Detect which cell encompasses the target text, then output its (X, Y) center coordinate. 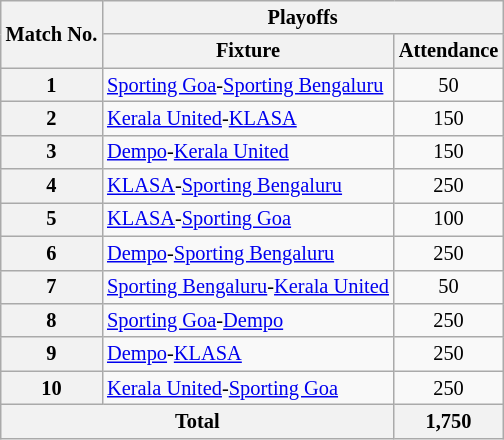
6 (52, 253)
Dempo-Sporting Bengaluru (248, 253)
10 (52, 388)
Match No. (52, 34)
KLASA-Sporting Bengaluru (248, 186)
4 (52, 186)
9 (52, 354)
100 (448, 219)
Kerala United-Sporting Goa (248, 388)
KLASA-Sporting Goa (248, 219)
2 (52, 118)
Total (198, 421)
1 (52, 85)
Dempo-KLASA (248, 354)
Sporting Bengaluru-Kerala United (248, 287)
7 (52, 287)
Playoffs (302, 17)
5 (52, 219)
Fixture (248, 51)
Dempo-Kerala United (248, 152)
3 (52, 152)
8 (52, 320)
Kerala United-KLASA (248, 118)
1,750 (448, 421)
Attendance (448, 51)
Sporting Goa-Dempo (248, 320)
Sporting Goa-Sporting Bengaluru (248, 85)
